Locate the cell with the specified text and output its (X, Y) center coordinate. 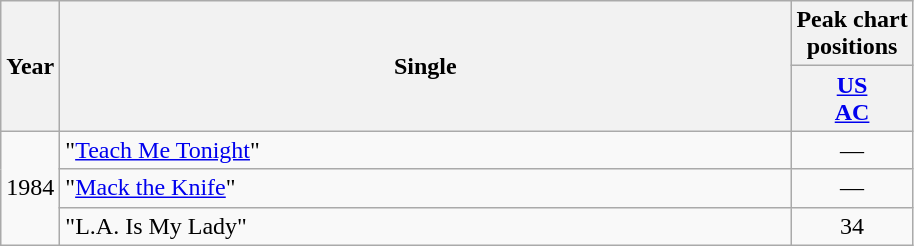
"Mack the Knife" (426, 188)
Year (30, 66)
"Teach Me Tonight" (426, 150)
Peak chartpositions (852, 34)
1984 (30, 188)
34 (852, 226)
"L.A. Is My Lady" (426, 226)
Single (426, 66)
USAC (852, 98)
